Find where the given text appears and provide that cell's center as (X, Y) coordinate. 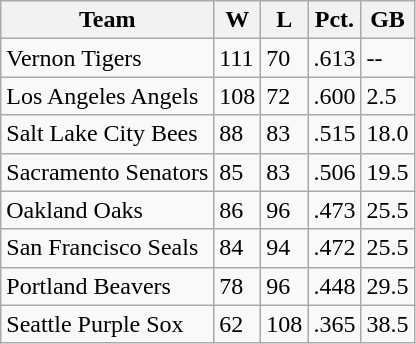
86 (238, 210)
San Francisco Seals (108, 248)
Pct. (334, 20)
111 (238, 58)
Oakland Oaks (108, 210)
72 (284, 96)
GB (388, 20)
Los Angeles Angels (108, 96)
88 (238, 134)
Seattle Purple Sox (108, 324)
Sacramento Senators (108, 172)
78 (238, 286)
.600 (334, 96)
-- (388, 58)
84 (238, 248)
Vernon Tigers (108, 58)
94 (284, 248)
.472 (334, 248)
.515 (334, 134)
W (238, 20)
L (284, 20)
.448 (334, 286)
18.0 (388, 134)
19.5 (388, 172)
Salt Lake City Bees (108, 134)
85 (238, 172)
Team (108, 20)
.506 (334, 172)
70 (284, 58)
.473 (334, 210)
62 (238, 324)
38.5 (388, 324)
Portland Beavers (108, 286)
.613 (334, 58)
29.5 (388, 286)
.365 (334, 324)
2.5 (388, 96)
